Identify which cell holds the provided text, then report its (X, Y) central coordinate. 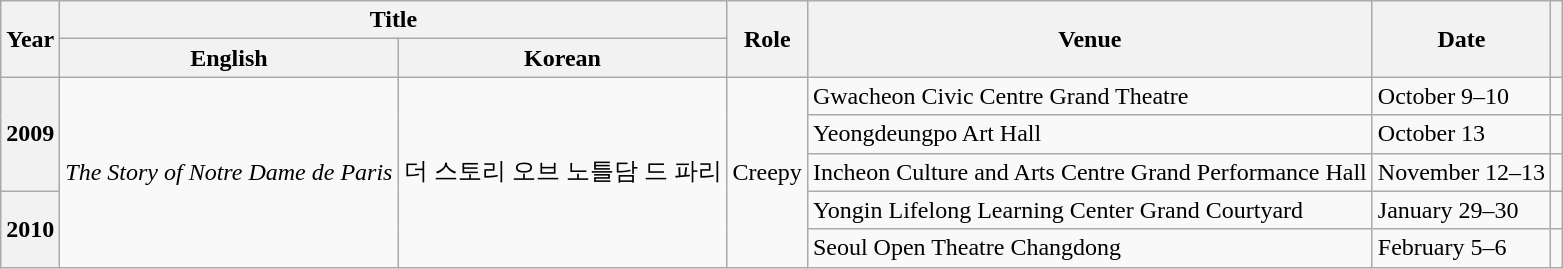
Year (30, 39)
Date (1461, 39)
Venue (1090, 39)
Role (767, 39)
더 스토리 오브 노틀담 드 파리 (562, 172)
Incheon Culture and Arts Centre Grand Performance Hall (1090, 172)
January 29–30 (1461, 210)
2010 (30, 229)
2009 (30, 134)
Title (394, 20)
Gwacheon Civic Centre Grand Theatre (1090, 96)
February 5–6 (1461, 248)
Yongin Lifelong Learning Center Grand Courtyard (1090, 210)
The Story of Notre Dame de Paris (229, 172)
Yeongdeungpo Art Hall (1090, 134)
Creepy (767, 172)
English (229, 58)
October 13 (1461, 134)
Korean (562, 58)
October 9–10 (1461, 96)
November 12–13 (1461, 172)
Seoul Open Theatre Changdong (1090, 248)
